Pinpoint the cell where the given text exists, returning its [X, Y] midpoint coordinate. 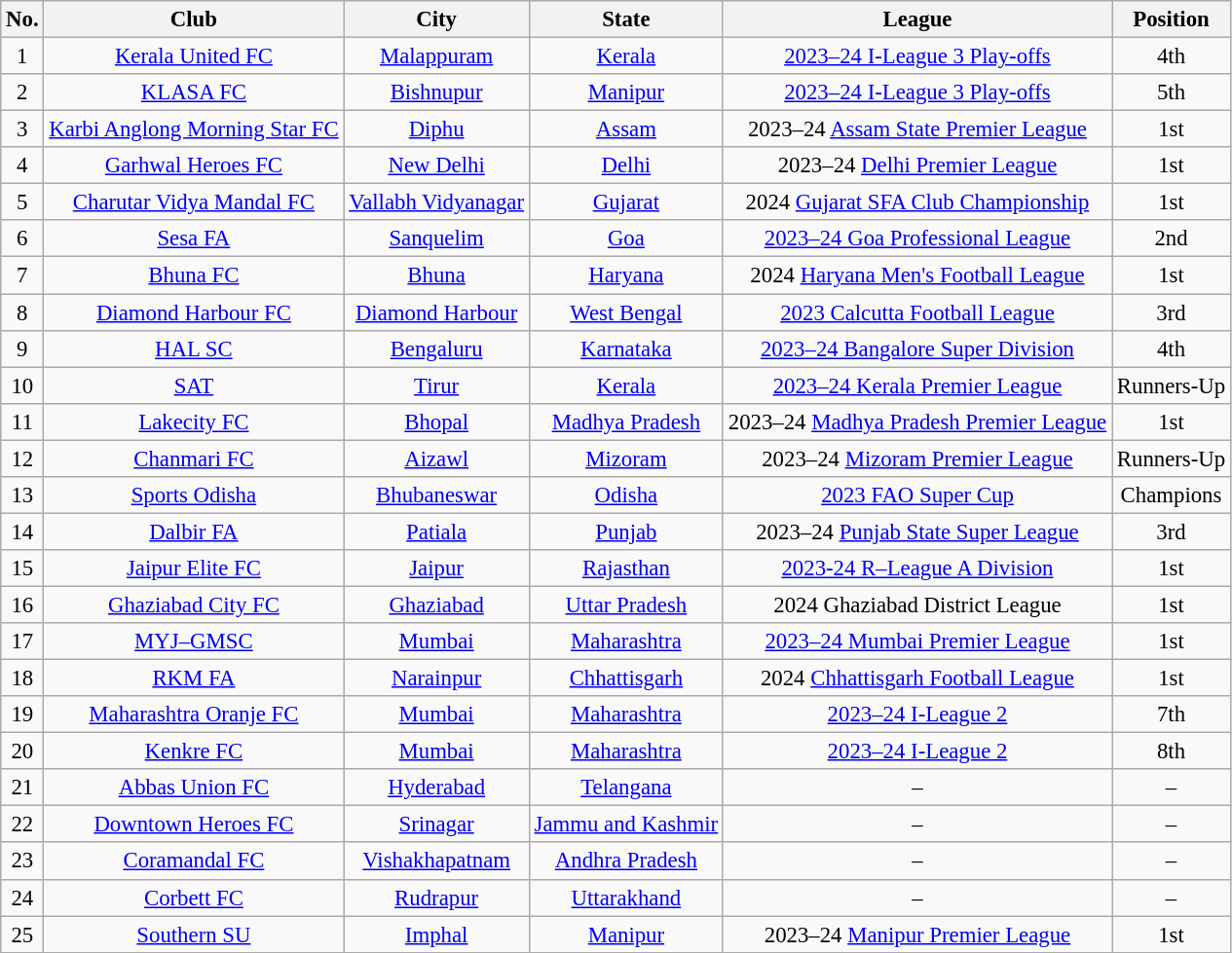
Rajasthan [625, 568]
Narainpur [436, 678]
Club [194, 19]
Bishnupur [436, 92]
2023–24 Goa Professional League [917, 238]
11 [22, 422]
SAT [194, 385]
7 [22, 275]
2024 Ghaziabad District League [917, 605]
10 [22, 385]
Bengaluru [436, 348]
23 [22, 861]
2023–24 Madhya Pradesh Premier League [917, 422]
Delhi [625, 165]
Mizoram [625, 458]
Kerala United FC [194, 56]
8 [22, 312]
Diamond Harbour FC [194, 312]
24 [22, 898]
Chhattisgarh [625, 678]
14 [22, 531]
25 [22, 935]
Abbas Union FC [194, 788]
17 [22, 641]
Corbett FC [194, 898]
5 [22, 202]
1 [22, 56]
Sanquelim [436, 238]
Position [1172, 19]
Champions [1172, 495]
16 [22, 605]
21 [22, 788]
New Delhi [436, 165]
HAL SC [194, 348]
Dalbir FA [194, 531]
Gujarat [625, 202]
Jammu and Kashmir [625, 825]
Ghaziabad City FC [194, 605]
Bhubaneswar [436, 495]
Jaipur [436, 568]
2023–24 Kerala Premier League [917, 385]
Goa [625, 238]
RKM FA [194, 678]
Bhuna FC [194, 275]
Tirur [436, 385]
3 [22, 129]
Vallabh Vidyanagar [436, 202]
Kenkre FC [194, 751]
Bhopal [436, 422]
2023–24 Delhi Premier League [917, 165]
Southern SU [194, 935]
12 [22, 458]
5th [1172, 92]
2024 Chhattisgarh Football League [917, 678]
Diphu [436, 129]
Maharashtra Oranje FC [194, 715]
20 [22, 751]
No. [22, 19]
KLASA FC [194, 92]
18 [22, 678]
2023–24 Mumbai Premier League [917, 641]
Sesa FA [194, 238]
West Bengal [625, 312]
Madhya Pradesh [625, 422]
Chanmari FC [194, 458]
Uttar Pradesh [625, 605]
7th [1172, 715]
Jaipur Elite FC [194, 568]
Telangana [625, 788]
2023–24 Assam State Premier League [917, 129]
2nd [1172, 238]
2 [22, 92]
6 [22, 238]
8th [1172, 751]
2023–24 Mizoram Premier League [917, 458]
2023 Calcutta Football League [917, 312]
Karbi Anglong Morning Star FC [194, 129]
2023–24 Punjab State Super League [917, 531]
Garhwal Heroes FC [194, 165]
Coramandal FC [194, 861]
Vishakhapatnam [436, 861]
State [625, 19]
City [436, 19]
2023–24 Bangalore Super Division [917, 348]
Diamond Harbour [436, 312]
Downtown Heroes FC [194, 825]
Srinagar [436, 825]
League [917, 19]
2023 FAO Super Cup [917, 495]
2023-24 R–League A Division [917, 568]
Lakecity FC [194, 422]
2023–24 Manipur Premier League [917, 935]
Charutar Vidya Mandal FC [194, 202]
4 [22, 165]
2024 Haryana Men's Football League [917, 275]
Hyderabad [436, 788]
MYJ–GMSC [194, 641]
15 [22, 568]
Malappuram [436, 56]
Aizawl [436, 458]
Ghaziabad [436, 605]
Bhuna [436, 275]
Karnataka [625, 348]
Punjab [625, 531]
Uttarakhand [625, 898]
Assam [625, 129]
9 [22, 348]
Imphal [436, 935]
Rudrapur [436, 898]
Sports Odisha [194, 495]
Haryana [625, 275]
2024 Gujarat SFA Club Championship [917, 202]
Andhra Pradesh [625, 861]
Odisha [625, 495]
22 [22, 825]
13 [22, 495]
19 [22, 715]
Patiala [436, 531]
